Provide the [X, Y] coordinate of the cell's center where the given text is located.  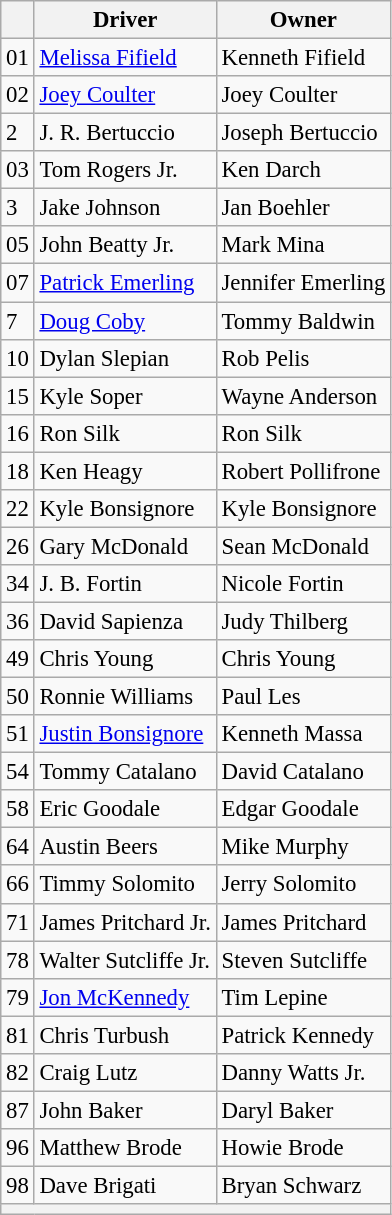
David Catalano [303, 772]
Tommy Baldwin [303, 321]
Dave Brigati [125, 1185]
David Sapienza [125, 621]
64 [18, 847]
58 [18, 809]
16 [18, 433]
50 [18, 697]
Matthew Brode [125, 1148]
Ken Heagy [125, 471]
Melissa Fifield [125, 58]
J. B. Fortin [125, 584]
Nicole Fortin [303, 584]
James Pritchard [303, 922]
Patrick Emerling [125, 283]
79 [18, 997]
18 [18, 471]
Kenneth Massa [303, 734]
98 [18, 1185]
7 [18, 321]
49 [18, 659]
36 [18, 621]
Daryl Baker [303, 1110]
Danny Watts Jr. [303, 1073]
66 [18, 885]
Austin Beers [125, 847]
96 [18, 1148]
Mark Mina [303, 245]
Ronnie Williams [125, 697]
Walter Sutcliffe Jr. [125, 960]
Patrick Kennedy [303, 1035]
Steven Sutcliffe [303, 960]
Joseph Bertuccio [303, 133]
Kenneth Fifield [303, 58]
78 [18, 960]
James Pritchard Jr. [125, 922]
Chris Turbush [125, 1035]
Judy Thilberg [303, 621]
87 [18, 1110]
Dylan Slepian [125, 358]
Craig Lutz [125, 1073]
05 [18, 245]
Doug Coby [125, 321]
3 [18, 208]
Tim Lepine [303, 997]
Jerry Solomito [303, 885]
Jan Boehler [303, 208]
15 [18, 396]
Paul Les [303, 697]
22 [18, 509]
Gary McDonald [125, 546]
John Baker [125, 1110]
John Beatty Jr. [125, 245]
10 [18, 358]
Jake Johnson [125, 208]
01 [18, 58]
07 [18, 283]
Edgar Goodale [303, 809]
71 [18, 922]
26 [18, 546]
Jennifer Emerling [303, 283]
Tommy Catalano [125, 772]
Driver [125, 20]
Owner [303, 20]
Tom Rogers Jr. [125, 170]
Bryan Schwarz [303, 1185]
03 [18, 170]
02 [18, 95]
Howie Brode [303, 1148]
Ken Darch [303, 170]
Timmy Solomito [125, 885]
Justin Bonsignore [125, 734]
51 [18, 734]
Robert Pollifrone [303, 471]
Kyle Soper [125, 396]
Mike Murphy [303, 847]
34 [18, 584]
2 [18, 133]
Rob Pelis [303, 358]
Eric Goodale [125, 809]
82 [18, 1073]
81 [18, 1035]
Wayne Anderson [303, 396]
54 [18, 772]
Sean McDonald [303, 546]
J. R. Bertuccio [125, 133]
Jon McKennedy [125, 997]
